Extract the (x, y) coordinate from the center of the cell holding the provided text.  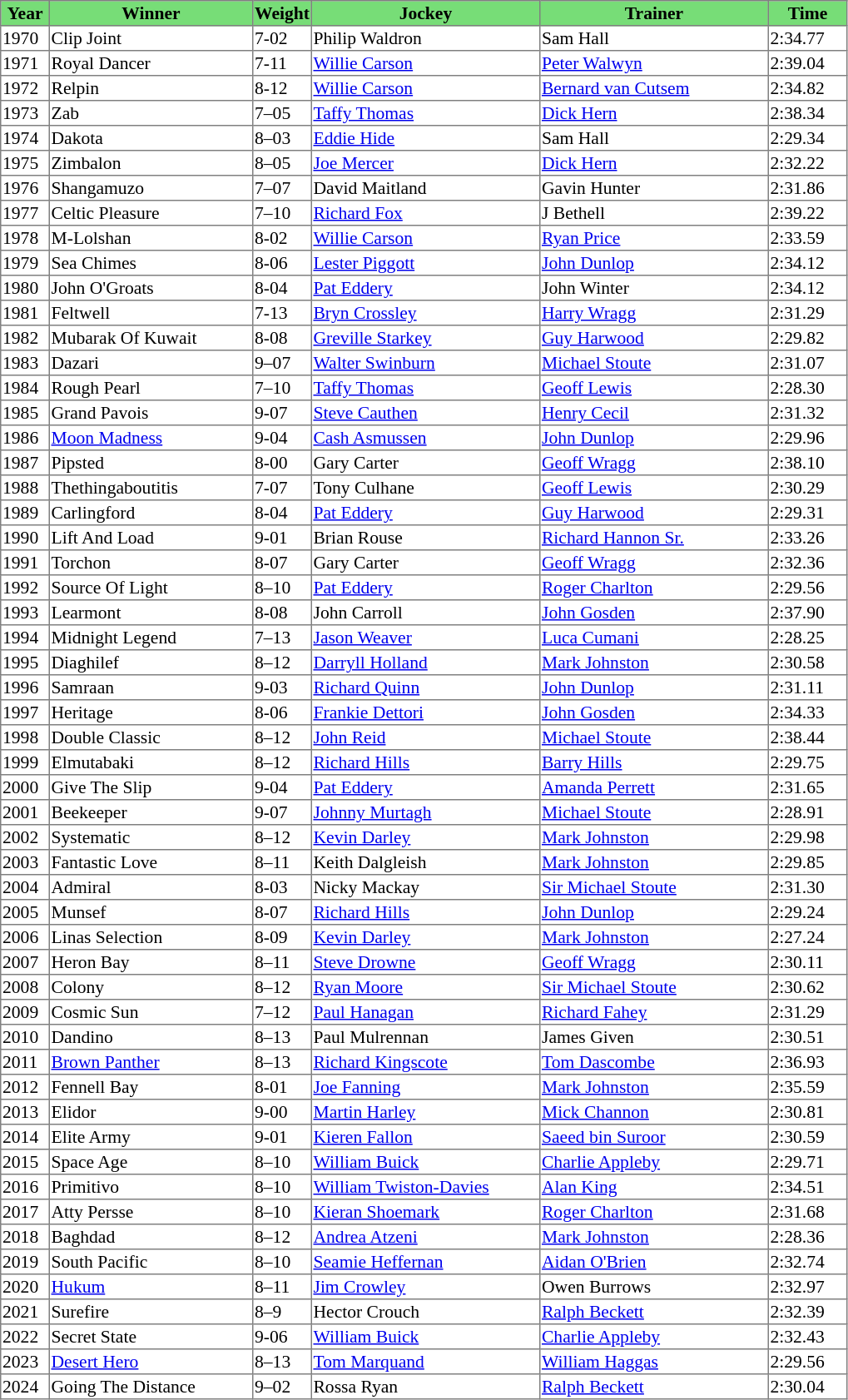
Going The Distance (151, 1387)
Bryn Crossley (425, 313)
John Carroll (425, 613)
8–03 (282, 138)
1985 (25, 413)
Clip Joint (151, 38)
2:37.90 (807, 613)
2024 (25, 1387)
Heron Bay (151, 962)
Jockey (425, 13)
2:39.04 (807, 63)
2008 (25, 987)
2:28.36 (807, 1237)
Philip Waldron (425, 38)
Dakota (151, 138)
1997 (25, 712)
1995 (25, 663)
2:39.22 (807, 213)
2:30.51 (807, 1037)
Grand Pavois (151, 413)
7–13 (282, 638)
South Pacific (151, 1262)
2:36.93 (807, 1062)
Luca Cumani (654, 638)
Jason Weaver (425, 638)
2:35.59 (807, 1087)
Primitivo (151, 1187)
2003 (25, 862)
Elite Army (151, 1137)
Year (25, 13)
J Bethell (654, 213)
Kieran Shoemark (425, 1212)
Source Of Light (151, 588)
2007 (25, 962)
James Given (654, 1037)
2:30.11 (807, 962)
Richard Fahey (654, 1012)
Celtic Pleasure (151, 213)
2:28.30 (807, 388)
William Twiston-Davies (425, 1187)
2:38.44 (807, 737)
7-02 (282, 38)
7-13 (282, 313)
John O'Groats (151, 288)
Mubarak Of Kuwait (151, 338)
2010 (25, 1037)
Joe Fanning (425, 1087)
1998 (25, 737)
1971 (25, 63)
2:33.59 (807, 238)
1983 (25, 363)
Ryan Moore (425, 987)
Johnny Murtagh (425, 812)
Zab (151, 113)
2:34.77 (807, 38)
2:29.31 (807, 513)
2016 (25, 1187)
Harry Wragg (654, 313)
2011 (25, 1062)
Martin Harley (425, 1112)
Owen Burrows (654, 1287)
2006 (25, 937)
2:31.32 (807, 413)
2:38.34 (807, 113)
2:32.22 (807, 163)
2:34.33 (807, 712)
2:29.75 (807, 762)
Greville Starkey (425, 338)
Carlingford (151, 513)
2012 (25, 1087)
Kieren Fallon (425, 1137)
1999 (25, 762)
1984 (25, 388)
M-Lolshan (151, 238)
2:27.24 (807, 937)
2:29.85 (807, 862)
1988 (25, 488)
2015 (25, 1162)
Colony (151, 987)
Weight (282, 13)
Cosmic Sun (151, 1012)
2:29.34 (807, 138)
Lester Piggott (425, 263)
Dandino (151, 1037)
1993 (25, 613)
1979 (25, 263)
Linas Selection (151, 937)
1978 (25, 238)
7–05 (282, 113)
2:29.82 (807, 338)
2014 (25, 1137)
2022 (25, 1337)
1990 (25, 538)
Midnight Legend (151, 638)
Steve Cauthen (425, 413)
2:30.59 (807, 1137)
Tom Dascombe (654, 1062)
Hector Crouch (425, 1312)
2:32.39 (807, 1312)
Pipsted (151, 463)
Fantastic Love (151, 862)
2:28.25 (807, 638)
2019 (25, 1262)
Heritage (151, 712)
1970 (25, 38)
2:32.43 (807, 1337)
Diaghilef (151, 663)
Space Age (151, 1162)
Feltwell (151, 313)
2:29.24 (807, 912)
9-06 (282, 1337)
John Reid (425, 737)
Brown Panther (151, 1062)
Seamie Heffernan (425, 1262)
1972 (25, 88)
Winner (151, 13)
Richard Hannon Sr. (654, 538)
1986 (25, 438)
1982 (25, 338)
Time (807, 13)
Desert Hero (151, 1362)
2017 (25, 1212)
Admiral (151, 887)
7-07 (282, 488)
8–9 (282, 1312)
1989 (25, 513)
Brian Rouse (425, 538)
2:29.96 (807, 438)
William Haggas (654, 1362)
Cash Asmussen (425, 438)
2:31.30 (807, 887)
Rough Pearl (151, 388)
2:31.65 (807, 787)
Thethingaboutitis (151, 488)
1974 (25, 138)
Richard Kingscote (425, 1062)
Surefire (151, 1312)
Tom Marquand (425, 1362)
Andrea Atzeni (425, 1237)
Munsef (151, 912)
Alan King (654, 1187)
Learmont (151, 613)
Trainer (654, 13)
Baghdad (151, 1237)
2:28.91 (807, 812)
Paul Hanagan (425, 1012)
Joe Mercer (425, 163)
Darryll Holland (425, 663)
Royal Dancer (151, 63)
2:29.71 (807, 1162)
Fennell Bay (151, 1087)
Paul Mulrennan (425, 1037)
Steve Drowne (425, 962)
2:38.10 (807, 463)
8-09 (282, 937)
2:31.07 (807, 363)
7-11 (282, 63)
Systematic (151, 837)
Nicky Mackay (425, 887)
9-00 (282, 1112)
Dazari (151, 363)
9–07 (282, 363)
9–02 (282, 1387)
Ryan Price (654, 238)
John Winter (654, 288)
2:30.29 (807, 488)
Frankie Dettori (425, 712)
7–07 (282, 188)
Bernard van Cutsem (654, 88)
1996 (25, 688)
2:30.58 (807, 663)
2002 (25, 837)
Amanda Perrett (654, 787)
8-02 (282, 238)
Sea Chimes (151, 263)
Henry Cecil (654, 413)
2:32.97 (807, 1287)
2004 (25, 887)
8–05 (282, 163)
2000 (25, 787)
Richard Fox (425, 213)
Barry Hills (654, 762)
Elidor (151, 1112)
1975 (25, 163)
2009 (25, 1012)
Gavin Hunter (654, 188)
Richard Quinn (425, 688)
8-01 (282, 1087)
2023 (25, 1362)
1991 (25, 563)
Tony Culhane (425, 488)
Lift And Load (151, 538)
Double Classic (151, 737)
8-03 (282, 887)
Samraan (151, 688)
Hukum (151, 1287)
2:30.62 (807, 987)
2:33.26 (807, 538)
2:31.68 (807, 1212)
1981 (25, 313)
Atty Persse (151, 1212)
Elmutabaki (151, 762)
2021 (25, 1312)
2:31.86 (807, 188)
2001 (25, 812)
Mick Channon (654, 1112)
2020 (25, 1287)
Secret State (151, 1337)
Walter Swinburn (425, 363)
1980 (25, 288)
2:30.04 (807, 1387)
Saeed bin Suroor (654, 1137)
2:34.51 (807, 1187)
Give The Slip (151, 787)
2:31.11 (807, 688)
8-00 (282, 463)
2:32.74 (807, 1262)
1973 (25, 113)
Eddie Hide (425, 138)
7–12 (282, 1012)
Moon Madness (151, 438)
2013 (25, 1112)
Relpin (151, 88)
1994 (25, 638)
1992 (25, 588)
1987 (25, 463)
9-03 (282, 688)
8-12 (282, 88)
2:34.82 (807, 88)
2:30.81 (807, 1112)
1976 (25, 188)
Peter Walwyn (654, 63)
2005 (25, 912)
Torchon (151, 563)
2018 (25, 1237)
1977 (25, 213)
Aidan O'Brien (654, 1262)
2:29.98 (807, 837)
Zimbalon (151, 163)
Rossa Ryan (425, 1387)
Keith Dalgleish (425, 862)
Shangamuzo (151, 188)
2:32.36 (807, 563)
Beekeeper (151, 812)
Jim Crowley (425, 1287)
David Maitland (425, 188)
